Identify which cell holds the provided text, then report its [X, Y] central coordinate. 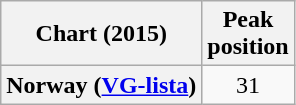
Norway (VG-lista) [102, 85]
Peak position [248, 34]
Chart (2015) [102, 34]
31 [248, 85]
